Output the [x, y] coordinate of the center of the cell containing the given text.  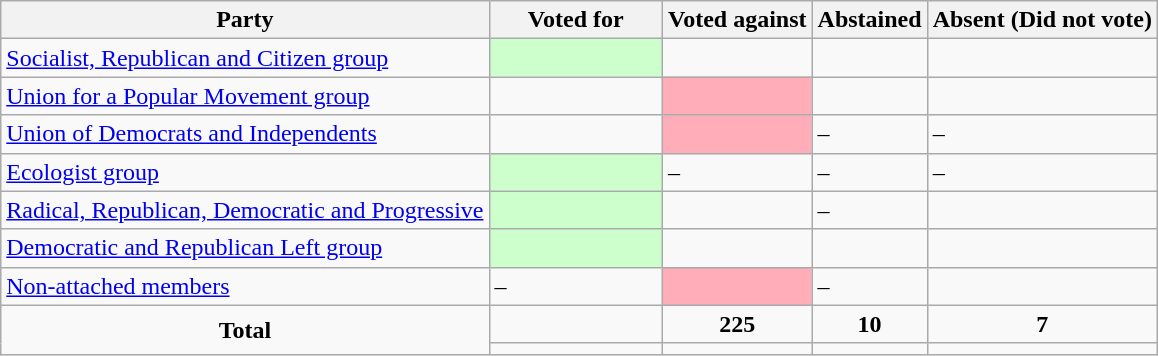
Socialist, Republican and Citizen group [245, 58]
7 [1042, 324]
Union for a Popular Movement group [245, 96]
Absent (Did not vote) [1042, 20]
Abstained [870, 20]
Non-attached members [245, 286]
Total [245, 330]
Ecologist group [245, 172]
225 [738, 324]
Union of Democrats and Independents [245, 134]
Democratic and Republican Left group [245, 248]
Radical, Republican, Democratic and Progressive [245, 210]
Party [245, 20]
Voted for [576, 20]
10 [870, 324]
Voted against [738, 20]
